Identify which cell holds the provided text, then report its (X, Y) central coordinate. 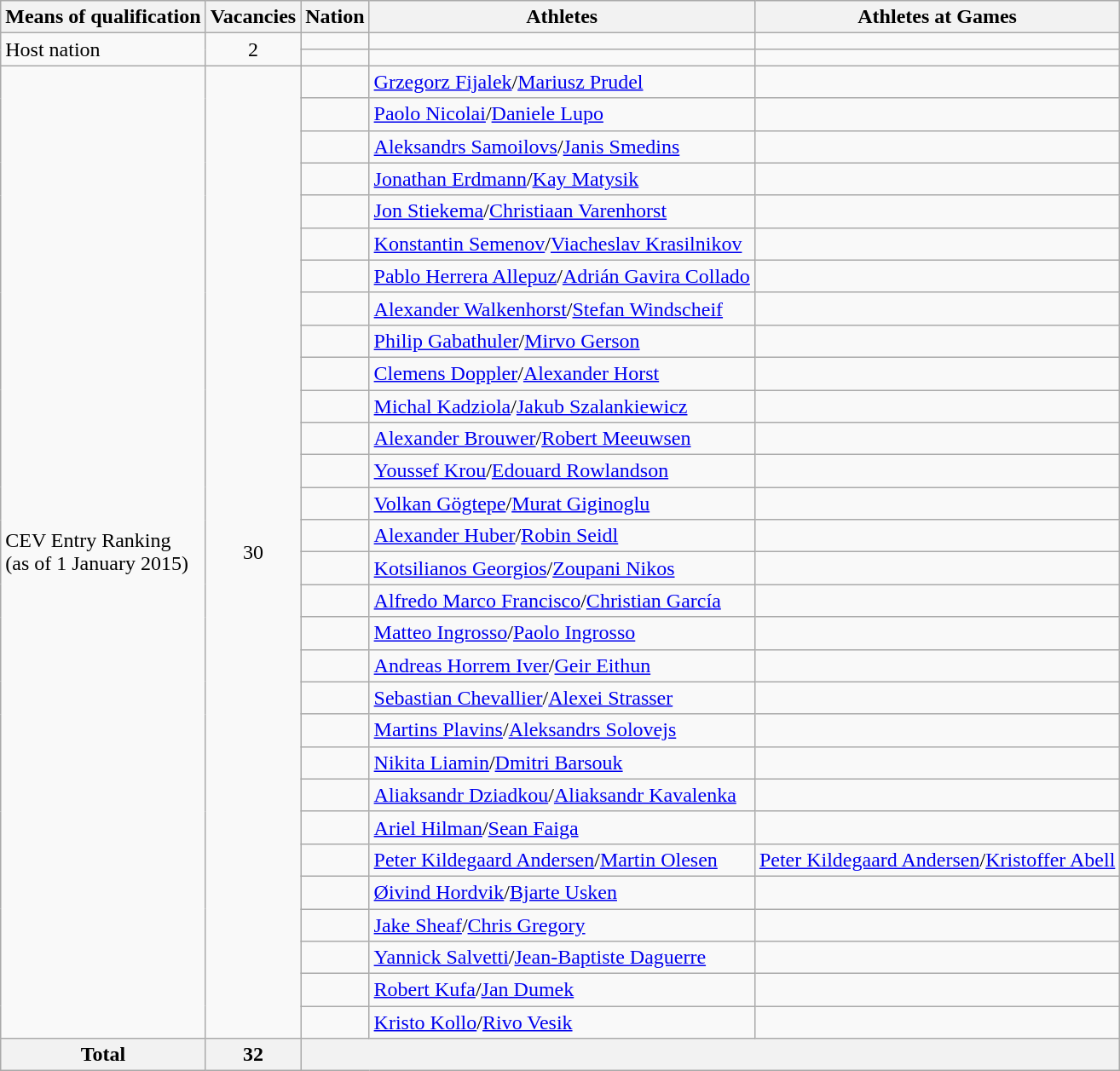
Alexander Walkenhorst/Stefan Windscheif (562, 308)
Øivind Hordvik/Bjarte Usken (562, 892)
Kotsilianos Georgios/Zoupani Nikos (562, 568)
Athletes (562, 17)
32 (253, 1055)
Peter Kildegaard Andersen/Kristoffer Abell (938, 860)
Host nation (103, 49)
Nikita Liamin/Dmitri Barsouk (562, 763)
2 (253, 49)
Youssef Krou/Edouard Rowlandson (562, 471)
Robert Kufa/Jan Dumek (562, 990)
Grzegorz Fijalek/Mariusz Prudel (562, 82)
30 (253, 552)
Jonathan Erdmann/Kay Matysik (562, 179)
Athletes at Games (938, 17)
Paolo Nicolai/Daniele Lupo (562, 114)
Andreas Horrem Iver/Geir Eithun (562, 665)
Martins Plavins/Aleksandrs Solovejs (562, 730)
Jake Sheaf/Chris Gregory (562, 924)
Yannick Salvetti/Jean-Baptiste Daguerre (562, 958)
Aleksandrs Samoilovs/Janis Smedins (562, 147)
Kristo Kollo/Rivo Vesik (562, 1022)
Clemens Doppler/Alexander Horst (562, 373)
Philip Gabathuler/Mirvo Gerson (562, 341)
Matteo Ingrosso/Paolo Ingrosso (562, 633)
Aliaksandr Dziadkou/Aliaksandr Kavalenka (562, 795)
Alexander Huber/Robin Seidl (562, 536)
Alfredo Marco Francisco/Christian García (562, 601)
Pablo Herrera Allepuz/Adrián Gavira Collado (562, 276)
CEV Entry Ranking(as of 1 January 2015) (103, 552)
Peter Kildegaard Andersen/Martin Olesen (562, 860)
Jon Stiekema/Christiaan Varenhorst (562, 211)
Volkan Gögtepe/Murat Giginoglu (562, 504)
Means of qualification (103, 17)
Konstantin Semenov/Viacheslav Krasilnikov (562, 244)
Michal Kadziola/Jakub Szalankiewicz (562, 406)
Total (103, 1055)
Vacancies (253, 17)
Nation (335, 17)
Sebastian Chevallier/Alexei Strasser (562, 698)
Alexander Brouwer/Robert Meeuwsen (562, 439)
Ariel Hilman/Sean Faiga (562, 827)
